Extract the (x, y) coordinate from the center of the cell holding the provided text.  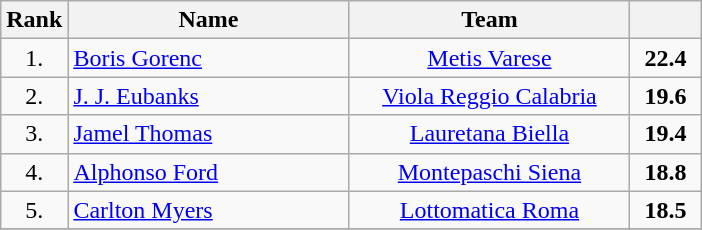
Viola Reggio Calabria (490, 96)
2. (34, 96)
19.6 (666, 96)
Boris Gorenc (208, 58)
Rank (34, 20)
19.4 (666, 134)
Metis Varese (490, 58)
J. J. Eubanks (208, 96)
Jamel Thomas (208, 134)
Montepaschi Siena (490, 172)
Carlton Myers (208, 210)
4. (34, 172)
Lottomatica Roma (490, 210)
Lauretana Biella (490, 134)
22.4 (666, 58)
3. (34, 134)
Team (490, 20)
18.5 (666, 210)
Alphonso Ford (208, 172)
1. (34, 58)
5. (34, 210)
Name (208, 20)
18.8 (666, 172)
